Pinpoint the cell where the given text exists, returning its (x, y) midpoint coordinate. 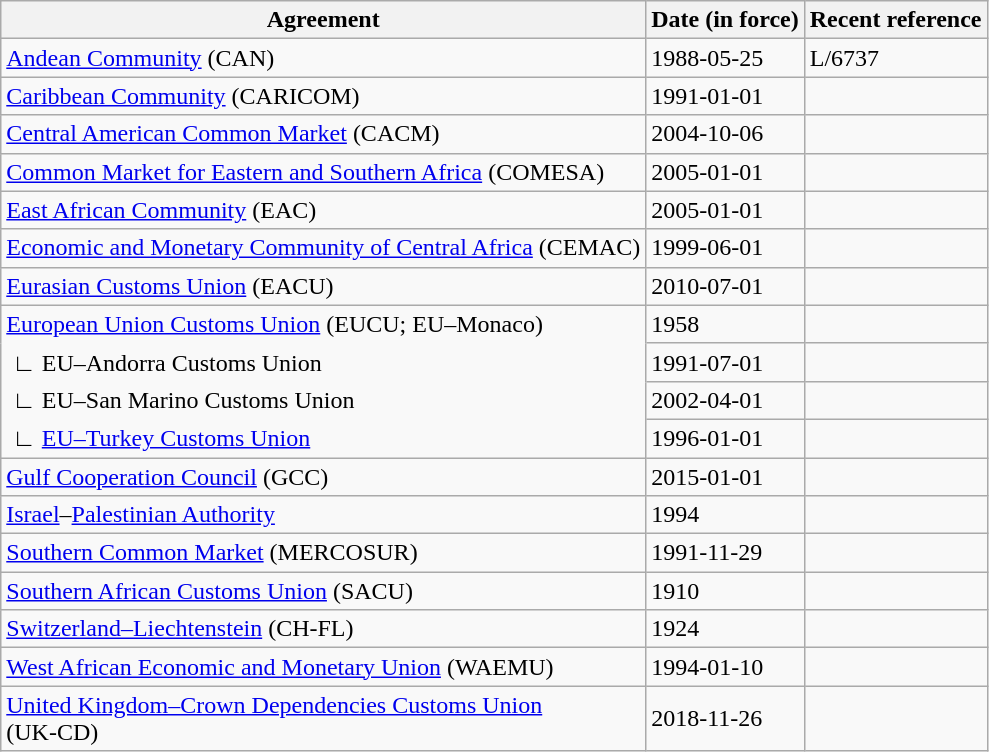
Central American Common Market (CACM) (324, 134)
1924 (726, 629)
Common Market for Eastern and Southern Africa (COMESA) (324, 172)
2015-01-01 (726, 477)
1994 (726, 515)
Southern Common Market (MERCOSUR) (324, 553)
2018-11-26 (726, 718)
1910 (726, 591)
Gulf Cooperation Council (GCC) (324, 477)
Caribbean Community (CARICOM) (324, 96)
1996-01-01 (726, 438)
Economic and Monetary Community of Central Africa (CEMAC) (324, 248)
Eurasian Customs Union (EACU) (324, 286)
Agreement (324, 20)
1994-01-10 (726, 667)
1991-07-01 (726, 362)
2002-04-01 (726, 400)
Israel–Palestinian Authority (324, 515)
Recent reference (896, 20)
United Kingdom–Crown Dependencies Customs Union(UK-CD) (324, 718)
∟ EU–San Marino Customs Union (324, 400)
1991-11-29 (726, 553)
West African Economic and Monetary Union (WAEMU) (324, 667)
1999-06-01 (726, 248)
Southern African Customs Union (SACU) (324, 591)
∟ EU–Turkey Customs Union (324, 438)
L/6737 (896, 58)
1988-05-25 (726, 58)
Switzerland–Liechtenstein (CH-FL) (324, 629)
2010-07-01 (726, 286)
1991-01-01 (726, 96)
2004-10-06 (726, 134)
Date (in force) (726, 20)
Andean Community (CAN) (324, 58)
European Union Customs Union (EUCU; EU–Monaco) (324, 324)
∟ EU–Andorra Customs Union (324, 362)
East African Community (EAC) (324, 210)
1958 (726, 324)
